Output the (x, y) coordinate of the center of the cell containing the given text.  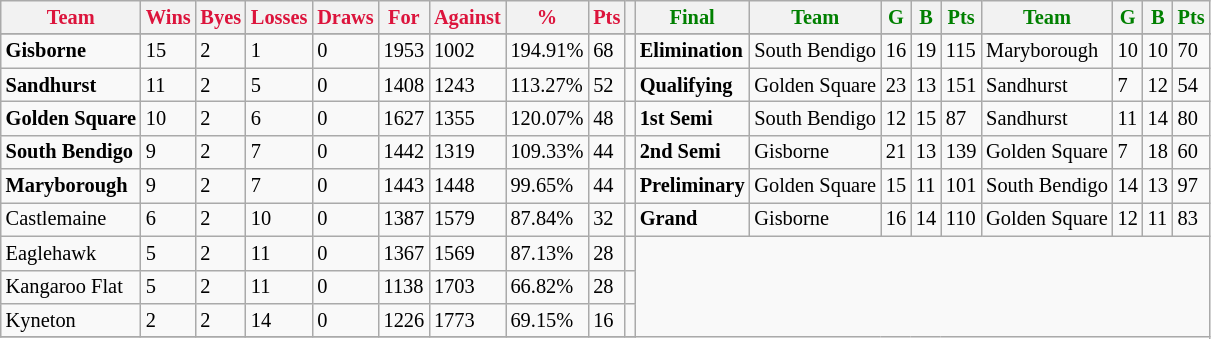
1569 (468, 253)
109.33% (548, 152)
1703 (468, 287)
87.13% (548, 253)
66.82% (548, 287)
139 (961, 152)
2nd Semi (692, 152)
1138 (404, 287)
113.27% (548, 85)
1448 (468, 186)
97 (1192, 186)
Losses (279, 17)
99.65% (548, 186)
Qualifying (692, 85)
1355 (468, 118)
Wins (168, 17)
Eaglehawk (71, 253)
23 (896, 85)
68 (606, 51)
54 (1192, 85)
1226 (404, 320)
83 (1192, 219)
87.84% (548, 219)
18 (1158, 152)
115 (961, 51)
19 (926, 51)
32 (606, 219)
80 (1192, 118)
1387 (404, 219)
101 (961, 186)
87 (961, 118)
194.91% (548, 51)
1408 (404, 85)
1319 (468, 152)
Kyneton (71, 320)
151 (961, 85)
For (404, 17)
Castlemaine (71, 219)
1442 (404, 152)
1627 (404, 118)
1243 (468, 85)
60 (1192, 152)
48 (606, 118)
120.07% (548, 118)
1953 (404, 51)
Kangaroo Flat (71, 287)
52 (606, 85)
1579 (468, 219)
Grand (692, 219)
69.15% (548, 320)
1002 (468, 51)
Elimination (692, 51)
1 (279, 51)
70 (1192, 51)
1367 (404, 253)
Against (468, 17)
Final (692, 17)
110 (961, 219)
1773 (468, 320)
21 (896, 152)
1443 (404, 186)
Draws (345, 17)
% (548, 17)
Preliminary (692, 186)
Byes (221, 17)
1st Semi (692, 118)
